Return the (X, Y) coordinate for the center point of the cell that contains the specified text.  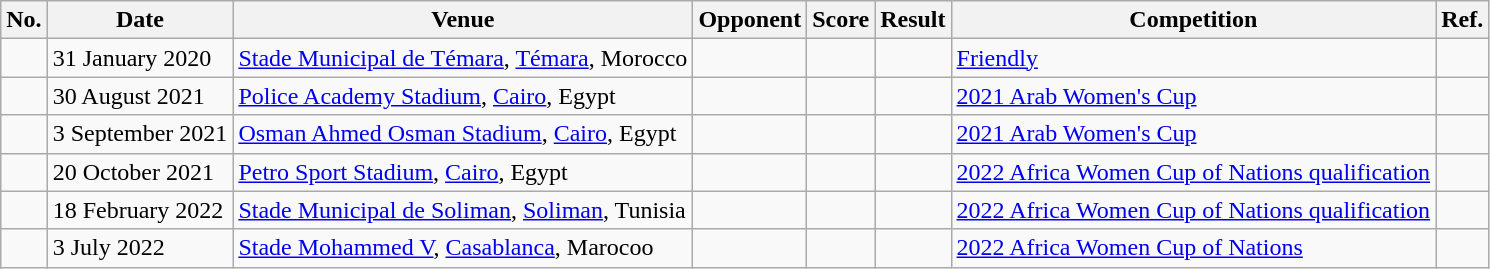
3 September 2021 (140, 134)
30 August 2021 (140, 96)
3 July 2022 (140, 248)
Stade Municipal de Soliman, Soliman, Tunisia (463, 210)
2022 Africa Women Cup of Nations (1194, 248)
Stade Mohammed V, Casablanca, Marocoo (463, 248)
Petro Sport Stadium, Cairo, Egypt (463, 172)
18 February 2022 (140, 210)
Result (913, 20)
No. (24, 20)
Competition (1194, 20)
Date (140, 20)
Police Academy Stadium, Cairo, Egypt (463, 96)
Osman Ahmed Osman Stadium, Cairo, Egypt (463, 134)
20 October 2021 (140, 172)
Opponent (750, 20)
Score (841, 20)
Ref. (1462, 20)
Venue (463, 20)
Stade Municipal de Témara, Témara, Morocco (463, 58)
31 January 2020 (140, 58)
Friendly (1194, 58)
